Detect which cell encompasses the target text, then output its (x, y) center coordinate. 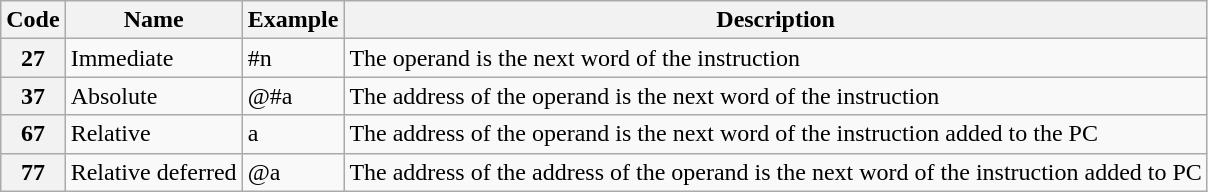
Relative (154, 134)
Example (293, 20)
27 (33, 58)
The operand is the next word of the instruction (776, 58)
Immediate (154, 58)
@#a (293, 96)
The address of the operand is the next word of the instruction added to the PC (776, 134)
The address of the address of the operand is the next word of the instruction added to PC (776, 172)
a (293, 134)
Description (776, 20)
Relative deferred (154, 172)
37 (33, 96)
#n (293, 58)
Absolute (154, 96)
Code (33, 20)
@a (293, 172)
77 (33, 172)
The address of the operand is the next word of the instruction (776, 96)
Name (154, 20)
67 (33, 134)
